Find where the given text appears and provide that cell's center as [X, Y] coordinate. 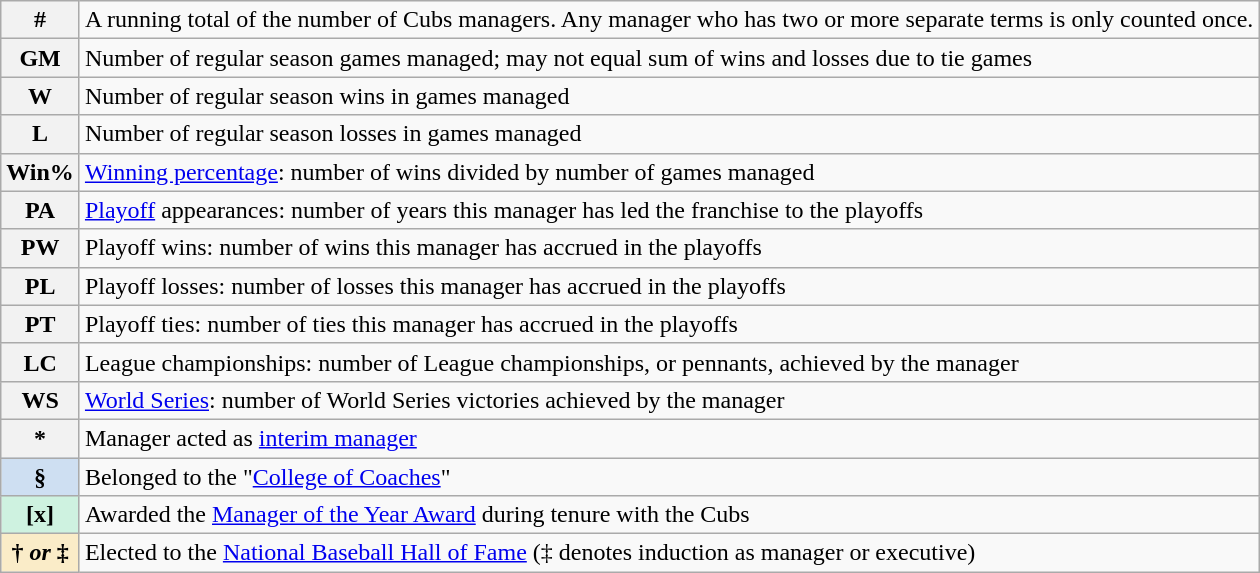
Number of regular season losses in games managed [668, 134]
League championships: number of League championships, or pennants, achieved by the manager [668, 362]
GM [40, 58]
PL [40, 286]
PW [40, 248]
Number of regular season games managed; may not equal sum of wins and losses due to tie games [668, 58]
World Series: number of World Series victories achieved by the manager [668, 400]
Manager acted as interim manager [668, 438]
Playoff ties: number of ties this manager has accrued in the playoffs [668, 324]
Belonged to the "College of Coaches" [668, 477]
# [40, 20]
Number of regular season wins in games managed [668, 96]
A running total of the number of Cubs managers. Any manager who has two or more separate terms is only counted once. [668, 20]
Playoff wins: number of wins this manager has accrued in the playoffs [668, 248]
LC [40, 362]
W [40, 96]
Winning percentage: number of wins divided by number of games managed [668, 172]
WS [40, 400]
PA [40, 210]
§ [40, 477]
Elected to the National Baseball Hall of Fame (‡ denotes induction as manager or executive) [668, 553]
Win% [40, 172]
Playoff losses: number of losses this manager has accrued in the playoffs [668, 286]
Awarded the Manager of the Year Award during tenure with the Cubs [668, 515]
[x] [40, 515]
† or ‡ [40, 553]
L [40, 134]
PT [40, 324]
* [40, 438]
Playoff appearances: number of years this manager has led the franchise to the playoffs [668, 210]
